Identify which cell holds the provided text, then report its (X, Y) central coordinate. 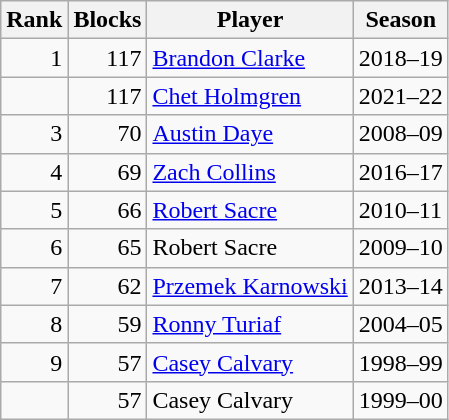
8 (34, 324)
2021–22 (400, 96)
Brandon Clarke (250, 58)
Player (250, 20)
69 (108, 172)
7 (34, 286)
Ronny Turiaf (250, 324)
59 (108, 324)
3 (34, 134)
2016–17 (400, 172)
9 (34, 362)
2018–19 (400, 58)
1 (34, 58)
Season (400, 20)
66 (108, 210)
2013–14 (400, 286)
Rank (34, 20)
2009–10 (400, 248)
6 (34, 248)
2010–11 (400, 210)
2004–05 (400, 324)
Blocks (108, 20)
1999–00 (400, 400)
70 (108, 134)
2008–09 (400, 134)
Przemek Karnowski (250, 286)
4 (34, 172)
1998–99 (400, 362)
5 (34, 210)
65 (108, 248)
Zach Collins (250, 172)
Chet Holmgren (250, 96)
Austin Daye (250, 134)
62 (108, 286)
